Detect which cell encompasses the target text, then output its (X, Y) center coordinate. 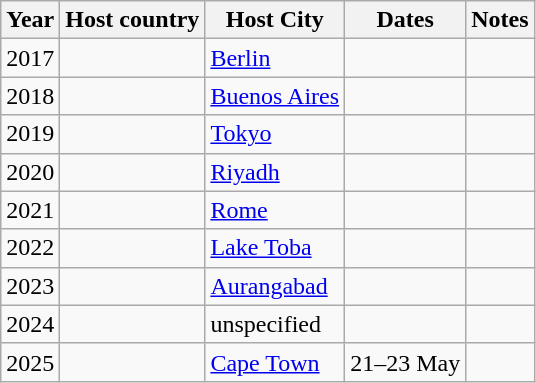
unspecified (275, 324)
2021 (30, 210)
2017 (30, 58)
2023 (30, 286)
2020 (30, 172)
21–23 May (406, 362)
Tokyo (275, 134)
2025 (30, 362)
Riyadh (275, 172)
Rome (275, 210)
Buenos Aires (275, 96)
Host country (132, 20)
2022 (30, 248)
Year (30, 20)
2019 (30, 134)
Dates (406, 20)
Lake Toba (275, 248)
2018 (30, 96)
Aurangabad (275, 286)
Berlin (275, 58)
Notes (500, 20)
Host City (275, 20)
2024 (30, 324)
Cape Town (275, 362)
